Identify which cell holds the provided text, then report its (X, Y) central coordinate. 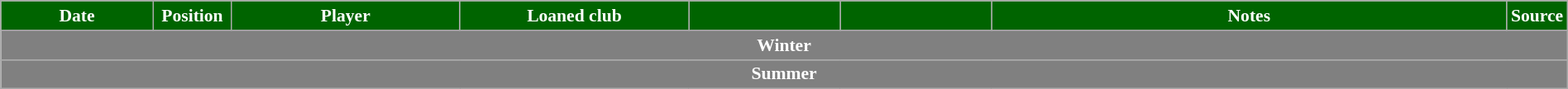
Source (1537, 16)
Loaned club (574, 16)
Notes (1249, 16)
Position (192, 16)
Summer (784, 74)
Winter (784, 45)
Date (78, 16)
Player (346, 16)
